Provide the [x, y] coordinate of the cell's center where the given text is located.  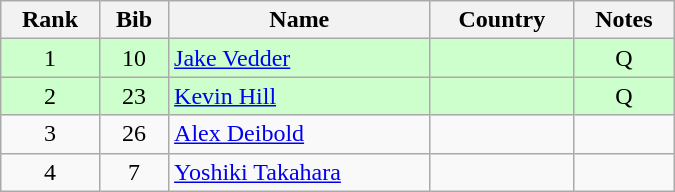
Bib [134, 20]
2 [50, 96]
1 [50, 58]
Country [502, 20]
Rank [50, 20]
Kevin Hill [300, 96]
Notes [624, 20]
3 [50, 134]
4 [50, 172]
26 [134, 134]
23 [134, 96]
Jake Vedder [300, 58]
Name [300, 20]
Alex Deibold [300, 134]
10 [134, 58]
Yoshiki Takahara [300, 172]
7 [134, 172]
